Scan for the cell matching the given text and deliver its (x, y) coordinate at center. 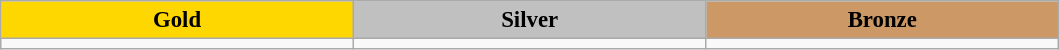
Bronze (882, 20)
Gold (178, 20)
Silver (530, 20)
